For the text-containing cell, return its midpoint in [x, y] coordinate format. 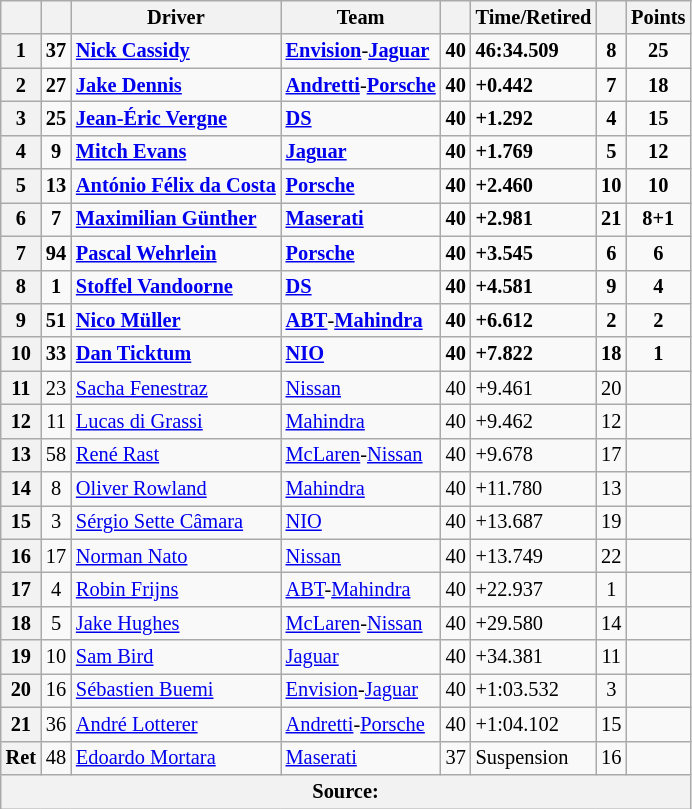
+1:04.102 [534, 724]
+4.581 [534, 287]
Team [361, 17]
Driver [176, 17]
+22.937 [534, 589]
36 [56, 724]
Source: [346, 791]
Dan Ticktum [176, 354]
94 [56, 253]
Jean-Éric Vergne [176, 118]
22 [611, 556]
Jake Hughes [176, 623]
André Lotterer [176, 724]
+9.462 [534, 421]
Pascal Wehrlein [176, 253]
+29.580 [534, 623]
+1:03.532 [534, 690]
+1.292 [534, 118]
António Félix da Costa [176, 186]
Stoffel Vandoorne [176, 287]
Sacha Fenestraz [176, 388]
Lucas di Grassi [176, 421]
+34.381 [534, 657]
Edoardo Mortara [176, 758]
+13.749 [534, 556]
René Rast [176, 455]
Points [658, 17]
Nick Cassidy [176, 51]
+13.687 [534, 522]
Maximilian Günther [176, 219]
46:34.509 [534, 51]
Time/Retired [534, 17]
+3.545 [534, 253]
+2.460 [534, 186]
+0.442 [534, 85]
Mitch Evans [176, 152]
51 [56, 320]
Sérgio Sette Câmara [176, 522]
+11.780 [534, 489]
+9.678 [534, 455]
48 [56, 758]
8+1 [658, 219]
Jake Dennis [176, 85]
33 [56, 354]
Norman Nato [176, 556]
Sébastien Buemi [176, 690]
+9.461 [534, 388]
Suspension [534, 758]
Sam Bird [176, 657]
Ret [21, 758]
+7.822 [534, 354]
27 [56, 85]
+2.981 [534, 219]
23 [56, 388]
Oliver Rowland [176, 489]
+1.769 [534, 152]
Robin Frijns [176, 589]
58 [56, 455]
+6.612 [534, 320]
Nico Müller [176, 320]
